Pinpoint the cell where the given text exists, returning its [x, y] midpoint coordinate. 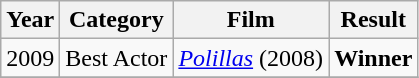
Year [30, 20]
Best Actor [116, 58]
2009 [30, 58]
Winner [374, 58]
Category [116, 20]
Result [374, 20]
Polillas (2008) [251, 58]
Film [251, 20]
